Search for the cell housing the specified text and yield its (x, y) center coordinate. 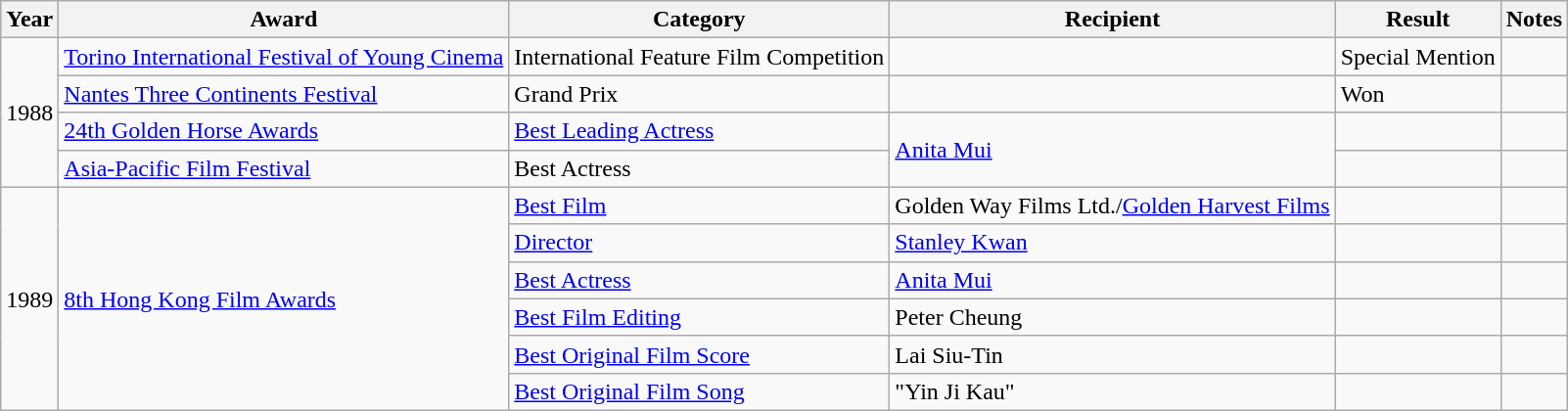
8th Hong Kong Film Awards (284, 298)
Best Film (699, 205)
Golden Way Films Ltd./Golden Harvest Films (1112, 205)
Asia-Pacific Film Festival (284, 168)
Best Original Film Score (699, 354)
Nantes Three Continents Festival (284, 94)
Peter Cheung (1112, 317)
Award (284, 20)
Notes (1534, 20)
Director (699, 243)
Result (1417, 20)
Year (29, 20)
Won (1417, 94)
Grand Prix (699, 94)
Stanley Kwan (1112, 243)
Best Original Film Song (699, 391)
Category (699, 20)
24th Golden Horse Awards (284, 131)
Lai Siu-Tin (1112, 354)
Best Film Editing (699, 317)
International Feature Film Competition (699, 57)
1989 (29, 298)
Recipient (1112, 20)
Best Leading Actress (699, 131)
Special Mention (1417, 57)
1988 (29, 113)
"Yin Ji Kau" (1112, 391)
Torino International Festival of Young Cinema (284, 57)
